Scan for the cell matching the given text and deliver its [X, Y] coordinate at center. 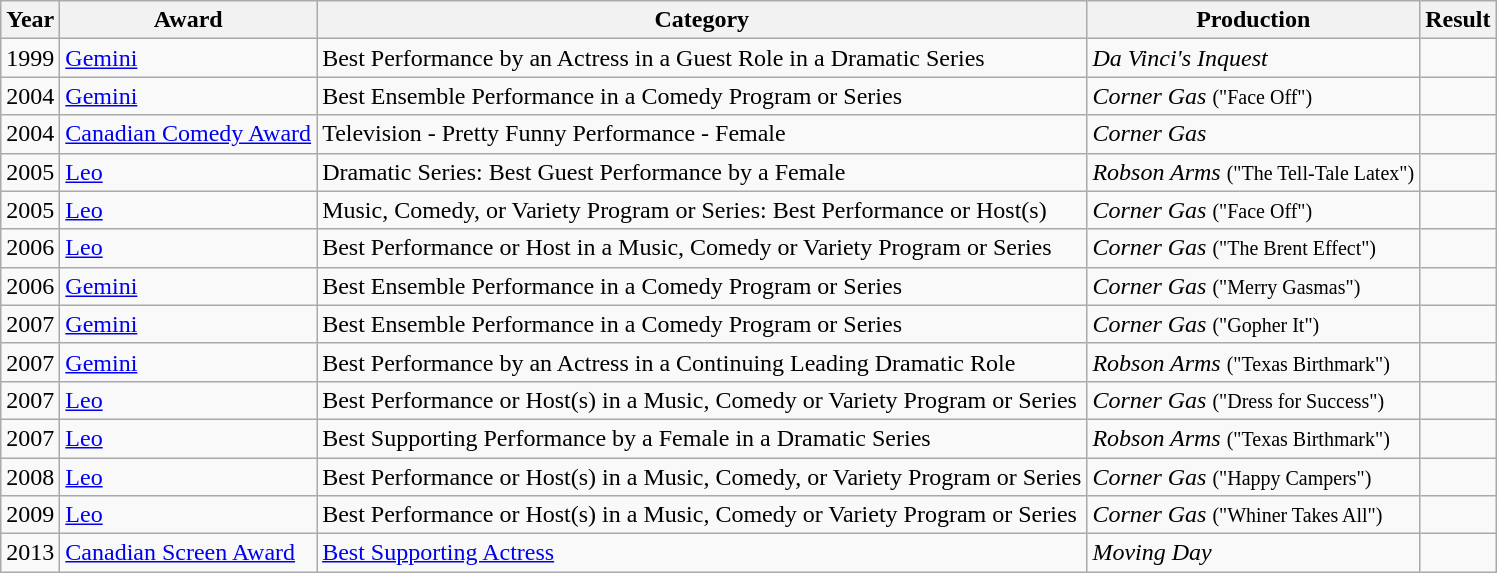
Result [1458, 20]
Corner Gas ("Dress for Success") [1254, 400]
2009 [30, 515]
Canadian Comedy Award [188, 134]
Moving Day [1254, 553]
Canadian Screen Award [188, 553]
Best Performance or Host(s) in a Music, Comedy, or Variety Program or Series [702, 477]
Music, Comedy, or Variety Program or Series: Best Performance or Host(s) [702, 210]
2013 [30, 553]
Corner Gas ("Merry Gasmas") [1254, 286]
Corner Gas [1254, 134]
Best Supporting Performance by a Female in a Dramatic Series [702, 438]
Corner Gas ("Gopher It") [1254, 324]
Best Performance by an Actress in a Continuing Leading Dramatic Role [702, 362]
1999 [30, 58]
Corner Gas ("Happy Campers") [1254, 477]
Best Performance by an Actress in a Guest Role in a Dramatic Series [702, 58]
Dramatic Series: Best Guest Performance by a Female [702, 172]
Year [30, 20]
Robson Arms ("The Tell-Tale Latex") [1254, 172]
Production [1254, 20]
Best Supporting Actress [702, 553]
Corner Gas ("The Brent Effect") [1254, 248]
Category [702, 20]
Best Performance or Host in a Music, Comedy or Variety Program or Series [702, 248]
2008 [30, 477]
Da Vinci's Inquest [1254, 58]
Award [188, 20]
Television - Pretty Funny Performance - Female [702, 134]
Corner Gas ("Whiner Takes All") [1254, 515]
